Identify which cell holds the provided text, then report its [x, y] central coordinate. 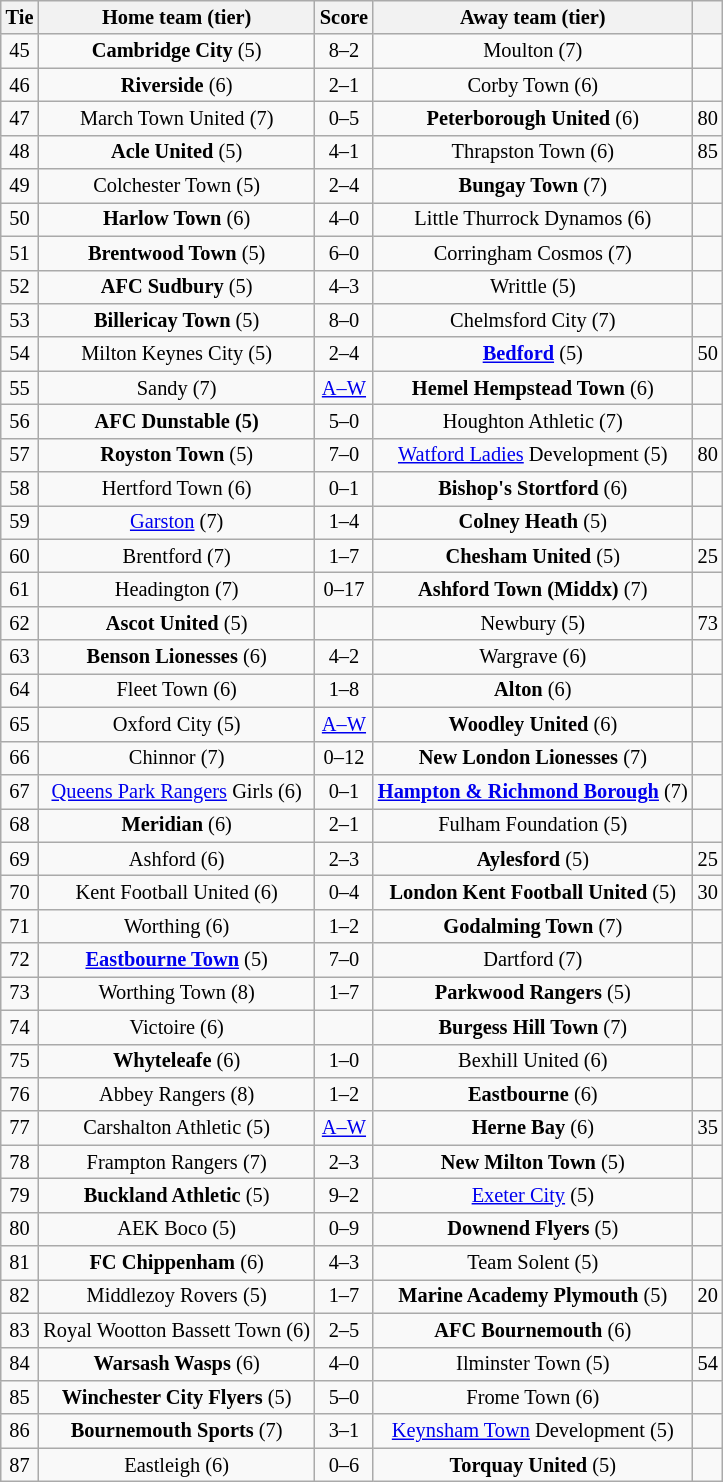
1–8 [344, 690]
Little Thurrock Dynamos (6) [533, 219]
6–0 [344, 253]
70 [20, 892]
72 [20, 960]
60 [20, 556]
74 [20, 1027]
New Milton Town (5) [533, 1162]
Score [344, 17]
Ilminster Town (5) [533, 1364]
Keynsham Town Development (5) [533, 1431]
Billericay Town (5) [176, 320]
Watford Ladies Development (5) [533, 455]
Buckland Athletic (5) [176, 1195]
Chesham United (5) [533, 556]
64 [20, 690]
57 [20, 455]
Hemel Hempstead Town (6) [533, 388]
65 [20, 724]
Corby Town (6) [533, 85]
March Town United (7) [176, 118]
48 [20, 152]
55 [20, 388]
Queens Park Rangers Girls (6) [176, 791]
Dartford (7) [533, 960]
8–0 [344, 320]
Eastleigh (6) [176, 1465]
Meridian (6) [176, 825]
Woodley United (6) [533, 724]
Warsash Wasps (6) [176, 1364]
Writtle (5) [533, 287]
Cambridge City (5) [176, 51]
Chelmsford City (7) [533, 320]
Newbury (5) [533, 623]
New London Lionesses (7) [533, 758]
Bungay Town (7) [533, 186]
83 [20, 1330]
77 [20, 1128]
Parkwood Rangers (5) [533, 993]
Worthing (6) [176, 926]
63 [20, 657]
53 [20, 320]
56 [20, 421]
4–1 [344, 152]
FC Chippenham (6) [176, 1263]
35 [708, 1128]
Peterborough United (6) [533, 118]
Bishop's Stortford (6) [533, 489]
2–5 [344, 1330]
62 [20, 623]
67 [20, 791]
Colchester Town (5) [176, 186]
0–4 [344, 892]
Thrapston Town (6) [533, 152]
Oxford City (5) [176, 724]
82 [20, 1296]
4–2 [344, 657]
Home team (tier) [176, 17]
81 [20, 1263]
Middlezoy Rovers (5) [176, 1296]
Marine Academy Plymouth (5) [533, 1296]
47 [20, 118]
Kent Football United (6) [176, 892]
Alton (6) [533, 690]
1–0 [344, 1061]
Acle United (5) [176, 152]
Royston Town (5) [176, 455]
AEK Boco (5) [176, 1229]
Burgess Hill Town (7) [533, 1027]
AFC Sudbury (5) [176, 287]
Carshalton Athletic (5) [176, 1128]
75 [20, 1061]
Eastbourne Town (5) [176, 960]
71 [20, 926]
Houghton Athletic (7) [533, 421]
79 [20, 1195]
Frampton Rangers (7) [176, 1162]
Torquay United (5) [533, 1465]
Corringham Cosmos (7) [533, 253]
51 [20, 253]
Fulham Foundation (5) [533, 825]
76 [20, 1094]
Exeter City (5) [533, 1195]
68 [20, 825]
0–12 [344, 758]
Brentford (7) [176, 556]
Abbey Rangers (8) [176, 1094]
Ascot United (5) [176, 623]
86 [20, 1431]
Bedford (5) [533, 354]
Away team (tier) [533, 17]
Bexhill United (6) [533, 1061]
45 [20, 51]
8–2 [344, 51]
Wargrave (6) [533, 657]
58 [20, 489]
Brentwood Town (5) [176, 253]
Benson Lionesses (6) [176, 657]
46 [20, 85]
Winchester City Flyers (5) [176, 1397]
69 [20, 859]
Victoire (6) [176, 1027]
Whyteleafe (6) [176, 1061]
Sandy (7) [176, 388]
Ashford Town (Middx) (7) [533, 589]
0–17 [344, 589]
59 [20, 522]
Ashford (6) [176, 859]
Milton Keynes City (5) [176, 354]
Team Solent (5) [533, 1263]
Chinnor (7) [176, 758]
9–2 [344, 1195]
30 [708, 892]
0–9 [344, 1229]
87 [20, 1465]
Worthing Town (8) [176, 993]
AFC Dunstable (5) [176, 421]
0–6 [344, 1465]
Herne Bay (6) [533, 1128]
Royal Wootton Bassett Town (6) [176, 1330]
0–5 [344, 118]
Moulton (7) [533, 51]
20 [708, 1296]
London Kent Football United (5) [533, 892]
49 [20, 186]
52 [20, 287]
Godalming Town (7) [533, 926]
Eastbourne (6) [533, 1094]
Colney Heath (5) [533, 522]
66 [20, 758]
84 [20, 1364]
Riverside (6) [176, 85]
Hertford Town (6) [176, 489]
AFC Bournemouth (6) [533, 1330]
Frome Town (6) [533, 1397]
Headington (7) [176, 589]
Bournemouth Sports (7) [176, 1431]
78 [20, 1162]
Fleet Town (6) [176, 690]
3–1 [344, 1431]
Aylesford (5) [533, 859]
Hampton & Richmond Borough (7) [533, 791]
61 [20, 589]
Harlow Town (6) [176, 219]
Garston (7) [176, 522]
Downend Flyers (5) [533, 1229]
1–4 [344, 522]
Tie [20, 17]
